Search for the cell housing the specified text and yield its (X, Y) center coordinate. 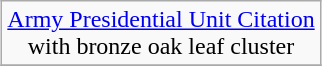
Army Presidential Unit Citationwith bronze oak leaf cluster (161, 34)
